Capture the cell that displays the provided text and extract its [x, y] central coordinate. 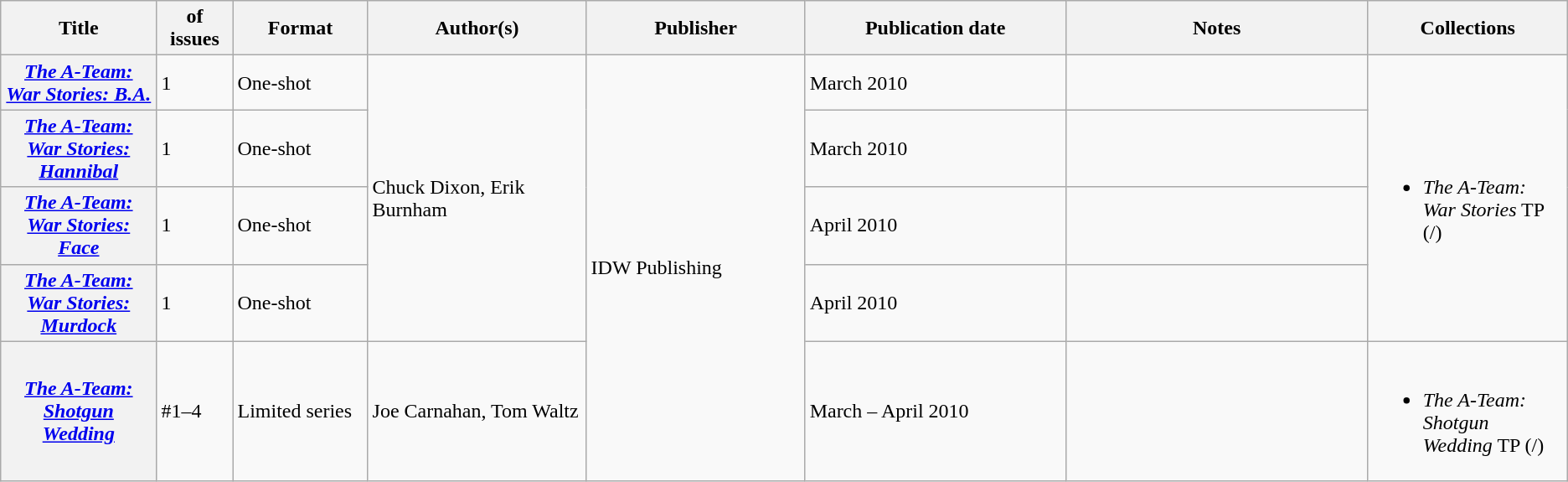
The A-Team: War Stories: Face [79, 225]
Publisher [695, 29]
Format [300, 29]
Publication date [935, 29]
Author(s) [477, 29]
Joe Carnahan, Tom Waltz [477, 411]
The A-Team: War Stories: Murdock [79, 303]
The A-Team: Shotgun Wedding TP (/) [1467, 411]
The A-Team: War Stories TP (/) [1467, 198]
Title [79, 29]
March – April 2010 [935, 411]
Limited series [300, 411]
#1–4 [194, 411]
of issues [194, 29]
Collections [1467, 29]
The A-Team: War Stories: Hannibal [79, 148]
The A-Team: Shotgun Wedding [79, 411]
IDW Publishing [695, 268]
Notes [1216, 29]
Chuck Dixon, Erik Burnham [477, 198]
The A-Team: War Stories: B.A. [79, 82]
